Return [X, Y] of the center of cell containing provided text 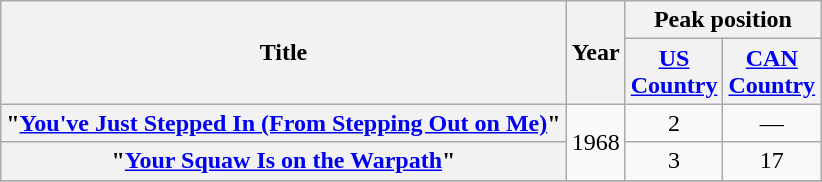
1968 [596, 142]
17 [772, 161]
Year [596, 52]
— [772, 123]
USCountry [674, 72]
"Your Squaw Is on the Warpath" [284, 161]
2 [674, 123]
"You've Just Stepped In (From Stepping Out on Me)" [284, 123]
CANCountry [772, 72]
3 [674, 161]
Peak position [722, 20]
Title [284, 52]
